Pinpoint the cell where the given text exists, returning its (x, y) midpoint coordinate. 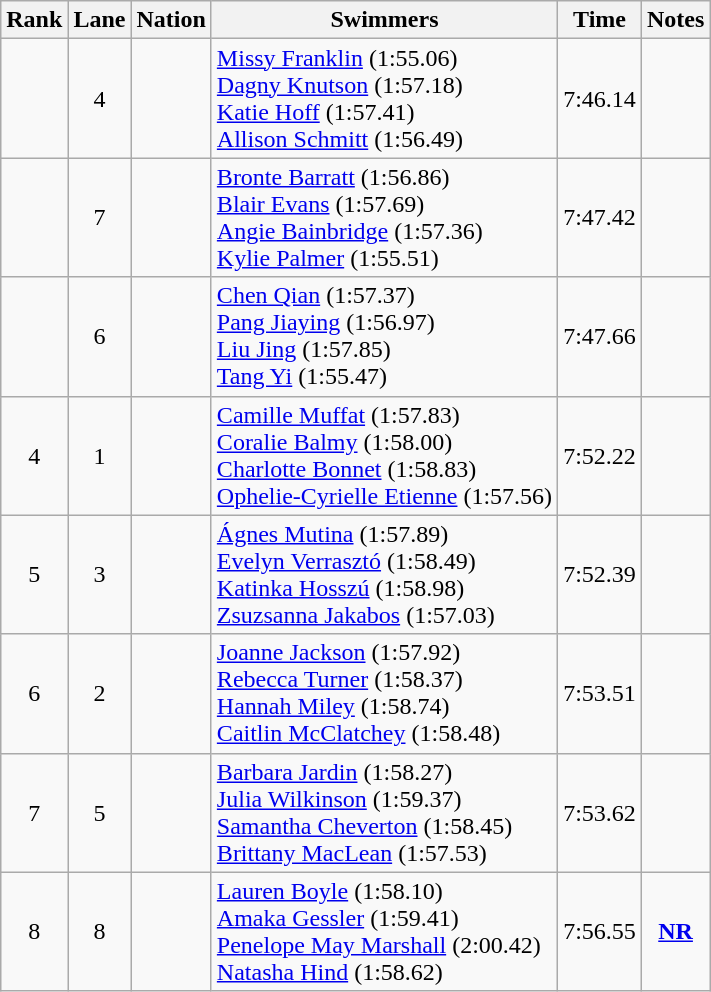
Lauren Boyle (1:58.10)Amaka Gessler (1:59.41)Penelope May Marshall (2:00.42)Natasha Hind (1:58.62) (384, 932)
7:46.14 (600, 98)
Chen Qian (1:57.37)Pang Jiaying (1:56.97)Liu Jing (1:57.85)Tang Yi (1:55.47) (384, 336)
Missy Franklin (1:55.06)Dagny Knutson (1:57.18)Katie Hoff (1:57.41)Allison Schmitt (1:56.49) (384, 98)
Bronte Barratt (1:56.86)Blair Evans (1:57.69)Angie Bainbridge (1:57.36)Kylie Palmer (1:55.51) (384, 218)
7:53.51 (600, 694)
7:52.22 (600, 456)
3 (100, 574)
Barbara Jardin (1:58.27)Julia Wilkinson (1:59.37)Samantha Cheverton (1:58.45)Brittany MacLean (1:57.53) (384, 812)
Nation (171, 20)
Rank (34, 20)
Ágnes Mutina (1:57.89)Evelyn Verrasztó (1:58.49)Katinka Hosszú (1:58.98)Zsuzsanna Jakabos (1:57.03) (384, 574)
7:52.39 (600, 574)
Joanne Jackson (1:57.92)Rebecca Turner (1:58.37)Hannah Miley (1:58.74)Caitlin McClatchey (1:58.48) (384, 694)
Camille Muffat (1:57.83)Coralie Balmy (1:58.00)Charlotte Bonnet (1:58.83)Ophelie-Cyrielle Etienne (1:57.56) (384, 456)
Notes (675, 20)
Lane (100, 20)
7:53.62 (600, 812)
7:47.42 (600, 218)
NR (675, 932)
1 (100, 456)
Time (600, 20)
2 (100, 694)
Swimmers (384, 20)
7:47.66 (600, 336)
7:56.55 (600, 932)
